Capture the cell that displays the provided text and extract its [X, Y] central coordinate. 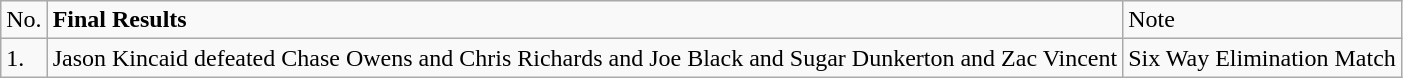
No. [24, 20]
Jason Kincaid defeated Chase Owens and Chris Richards and Joe Black and Sugar Dunkerton and Zac Vincent [585, 58]
Final Results [585, 20]
Six Way Elimination Match [1262, 58]
Note [1262, 20]
1. [24, 58]
